Find where the given text appears and provide that cell's center as (X, Y) coordinate. 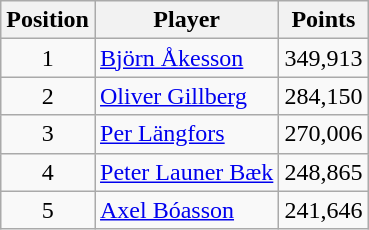
2 (48, 96)
349,913 (324, 58)
284,150 (324, 96)
Points (324, 20)
Per Längfors (186, 134)
Player (186, 20)
Peter Launer Bæk (186, 172)
Oliver Gillberg (186, 96)
248,865 (324, 172)
270,006 (324, 134)
5 (48, 210)
4 (48, 172)
Axel Bóasson (186, 210)
Position (48, 20)
Björn Åkesson (186, 58)
241,646 (324, 210)
3 (48, 134)
1 (48, 58)
